Extract the (x, y) coordinate from the center of the cell holding the provided text.  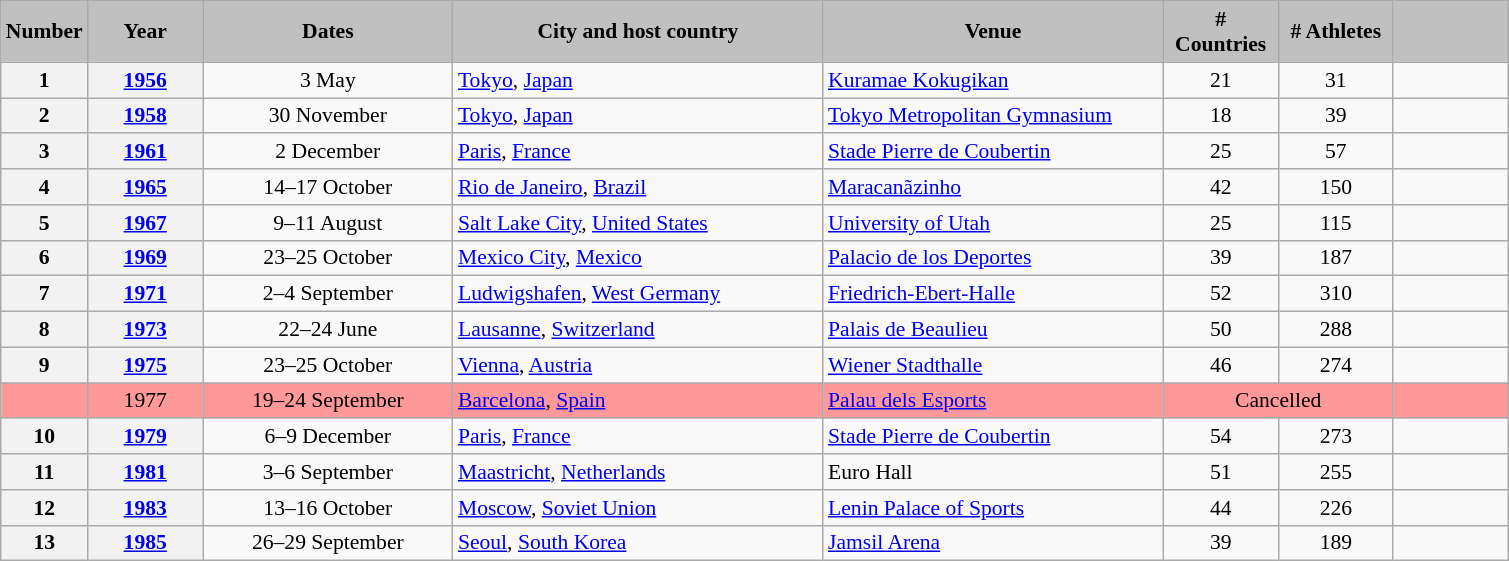
3 (44, 152)
13–16 October (328, 508)
Number (44, 32)
Euro Hall (993, 472)
6–9 December (328, 437)
Palacio de los Deportes (993, 258)
30 November (328, 116)
226 (1336, 508)
8 (44, 330)
City and host country (638, 32)
1983 (146, 508)
4 (44, 187)
2 December (328, 152)
2 (44, 116)
9–11 August (328, 223)
Cancelled (1278, 401)
14–17 October (328, 187)
51 (1220, 472)
11 (44, 472)
1981 (146, 472)
Maastricht, Netherlands (638, 472)
9 (44, 365)
Wiener Stadthalle (993, 365)
Salt Lake City, United States (638, 223)
13 (44, 543)
Jamsil Arena (993, 543)
Year (146, 32)
Seoul, South Korea (638, 543)
# Countries (1220, 32)
5 (44, 223)
187 (1336, 258)
12 (44, 508)
1967 (146, 223)
57 (1336, 152)
115 (1336, 223)
1956 (146, 80)
21 (1220, 80)
44 (1220, 508)
274 (1336, 365)
18 (1220, 116)
3–6 September (328, 472)
Tokyo Metropolitan Gymnasium (993, 116)
189 (1336, 543)
1985 (146, 543)
255 (1336, 472)
Vienna, Austria (638, 365)
1971 (146, 294)
1969 (146, 258)
19–24 September (328, 401)
3 May (328, 80)
1975 (146, 365)
Palau dels Esports (993, 401)
1 (44, 80)
Ludwigshafen, West Germany (638, 294)
1973 (146, 330)
1979 (146, 437)
Lenin Palace of Sports (993, 508)
1958 (146, 116)
7 (44, 294)
Mexico City, Mexico (638, 258)
54 (1220, 437)
Dates (328, 32)
Kuramae Kokugikan (993, 80)
42 (1220, 187)
22–24 June (328, 330)
# Athletes (1336, 32)
52 (1220, 294)
2–4 September (328, 294)
26–29 September (328, 543)
273 (1336, 437)
310 (1336, 294)
46 (1220, 365)
1965 (146, 187)
6 (44, 258)
Maracanãzinho (993, 187)
288 (1336, 330)
150 (1336, 187)
Palais de Beaulieu (993, 330)
University of Utah (993, 223)
Barcelona, Spain (638, 401)
31 (1336, 80)
Venue (993, 32)
Moscow, Soviet Union (638, 508)
10 (44, 437)
Lausanne, Switzerland (638, 330)
50 (1220, 330)
Friedrich-Ebert-Halle (993, 294)
1961 (146, 152)
1977 (146, 401)
Rio de Janeiro, Brazil (638, 187)
